Locate the cell with the specified text and output its (x, y) center coordinate. 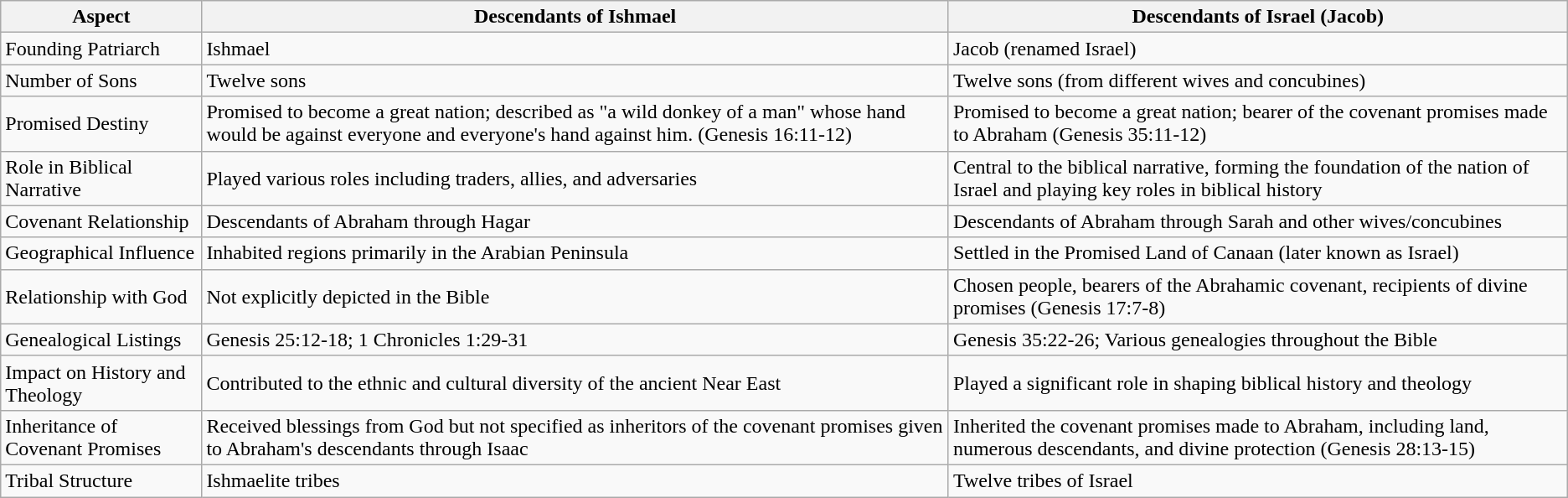
Not explicitly depicted in the Bible (575, 297)
Genealogical Listings (101, 340)
Jacob (renamed Israel) (1258, 49)
Role in Biblical Narrative (101, 178)
Received blessings from God but not specified as inheritors of the covenant promises given to Abraham's descendants through Isaac (575, 438)
Founding Patriarch (101, 49)
Number of Sons (101, 80)
Settled in the Promised Land of Canaan (later known as Israel) (1258, 253)
Genesis 35:22-26; Various genealogies throughout the Bible (1258, 340)
Genesis 25:12-18; 1 Chronicles 1:29-31 (575, 340)
Inherited the covenant promises made to Abraham, including land, numerous descendants, and divine protection (Genesis 28:13-15) (1258, 438)
Descendants of Abraham through Sarah and other wives/concubines (1258, 221)
Covenant Relationship (101, 221)
Twelve tribes of Israel (1258, 480)
Descendants of Israel (Jacob) (1258, 17)
Played a significant role in shaping biblical history and theology (1258, 382)
Twelve sons (575, 80)
Central to the biblical narrative, forming the foundation of the nation of Israel and playing key roles in biblical history (1258, 178)
Tribal Structure (101, 480)
Played various roles including traders, allies, and adversaries (575, 178)
Aspect (101, 17)
Descendants of Abraham through Hagar (575, 221)
Chosen people, bearers of the Abrahamic covenant, recipients of divine promises (Genesis 17:7-8) (1258, 297)
Inhabited regions primarily in the Arabian Peninsula (575, 253)
Twelve sons (from different wives and concubines) (1258, 80)
Geographical Influence (101, 253)
Ishmaelite tribes (575, 480)
Inheritance of Covenant Promises (101, 438)
Impact on History and Theology (101, 382)
Ishmael (575, 49)
Relationship with God (101, 297)
Descendants of Ishmael (575, 17)
Contributed to the ethnic and cultural diversity of the ancient Near East (575, 382)
Promised to become a great nation; bearer of the covenant promises made to Abraham (Genesis 35:11-12) (1258, 124)
Promised Destiny (101, 124)
